From the cell containing the given text, extract its center point as (X, Y) coordinate. 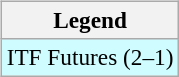
ITF Futures (2–1) (90, 57)
Legend (90, 20)
